Locate the cell with the specified text and output its (x, y) center coordinate. 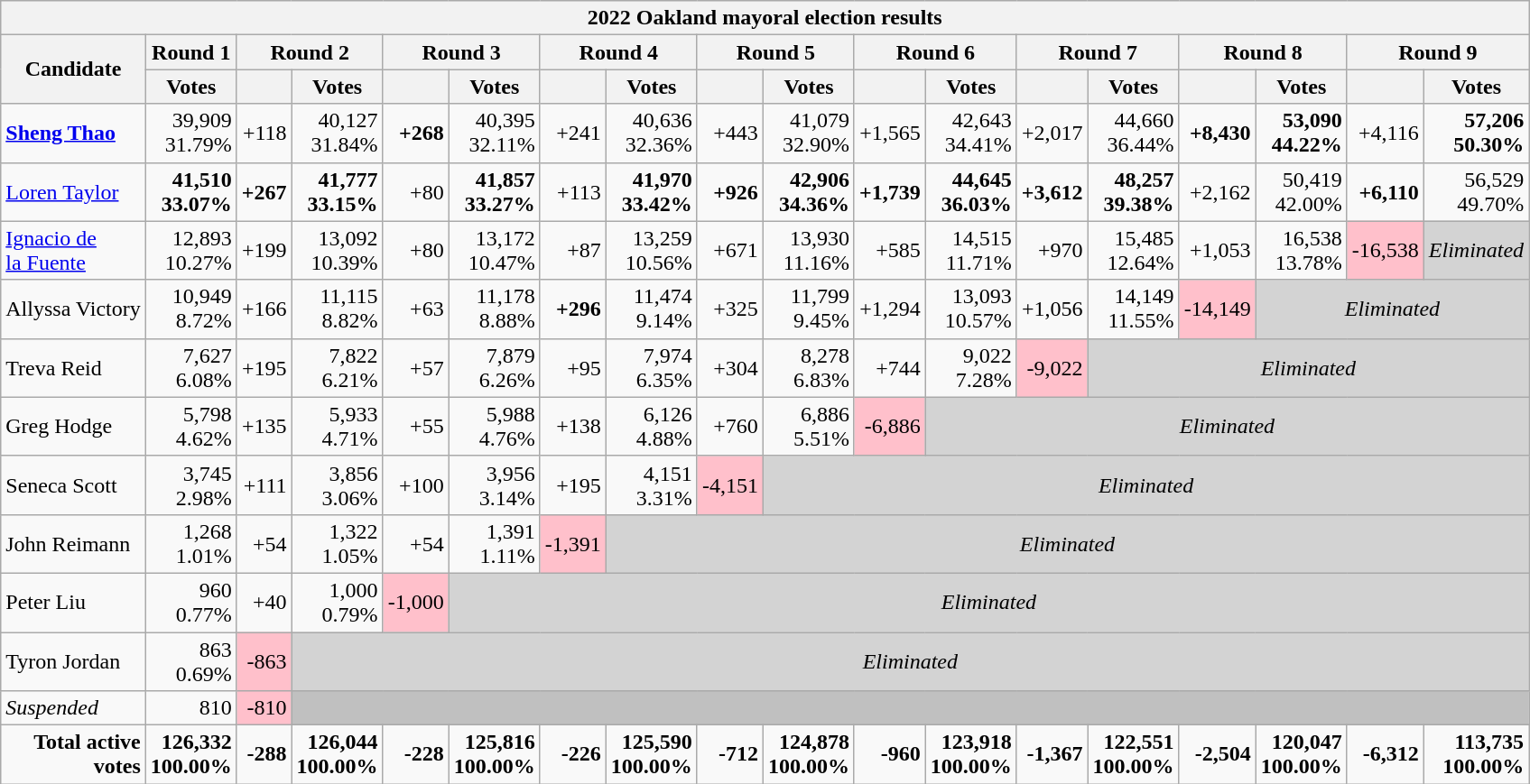
13,25910.56% (652, 251)
11,7999.45% (809, 309)
123,918100.00% (971, 754)
40,39532.11% (495, 134)
Peter Liu (73, 603)
41,51033.07% (191, 191)
9,0227.28% (971, 368)
Round 7 (1098, 52)
11,178 8.88% (495, 309)
+268 (415, 134)
+304 (729, 368)
+57 (415, 368)
+113 (572, 191)
57,20650.30% (1476, 134)
12,89310.27% (191, 251)
42,64334.41% (971, 134)
-863 (264, 660)
+1,294 (890, 309)
-6,312 (1385, 754)
-1,000 (415, 603)
5,9334.71% (338, 426)
1,3911.11% (495, 543)
+138 (572, 426)
13,09210.39% (338, 251)
5,7984.62% (191, 426)
-1,391 (572, 543)
42,90634.36% (809, 191)
+744 (890, 368)
39,90931.79% (191, 134)
+296 (572, 309)
+1,565 (890, 134)
-810 (264, 708)
6,1264.88% (652, 426)
126,044100.00% (338, 754)
15,48512.64% (1134, 251)
5,9884.76% (495, 426)
+970 (1052, 251)
-226 (572, 754)
+1,739 (890, 191)
10,9498.72% (191, 309)
7,8796.26% (495, 368)
Loren Taylor (73, 191)
+6,110 (1385, 191)
-4,151 (729, 485)
13,93011.16% (809, 251)
8630.69% (191, 660)
+135 (264, 426)
+241 (572, 134)
11,1158.82% (338, 309)
+87 (572, 251)
Greg Hodge (73, 426)
+8,430 (1217, 134)
1,0000.79% (338, 603)
40,63632.36% (652, 134)
+671 (729, 251)
3,9563.14% (495, 485)
120,047100.00% (1302, 754)
Round 8 (1263, 52)
56,52949.70% (1476, 191)
+55 (415, 426)
126,332100.00% (191, 754)
-1,367 (1052, 754)
810 (191, 708)
8,2786.83% (809, 368)
6,8865.51% (809, 426)
+40 (264, 603)
16,53813.78% (1302, 251)
3,8563.06% (338, 485)
48,25739.38% (1134, 191)
Round 6 (935, 52)
Sheng Thao (73, 134)
Suspended (73, 708)
+100 (415, 485)
Round 9 (1437, 52)
-288 (264, 754)
50,41942.00% (1302, 191)
2022 Oakland mayoral election results (765, 18)
+585 (890, 251)
53,09044.22% (1302, 134)
John Reimann (73, 543)
124,878100.00% (809, 754)
+2,017 (1052, 134)
Candidate (73, 69)
14,14911.55% (1134, 309)
-9,022 (1052, 368)
+1,056 (1052, 309)
Seneca Scott (73, 485)
40,12731.84% (338, 134)
41,07932.90% (809, 134)
122,551100.00% (1134, 754)
Allyssa Victory (73, 309)
+267 (264, 191)
11,4749.14% (652, 309)
+325 (729, 309)
9600.77% (191, 603)
Ignacio dela Fuente (73, 251)
7,9746.35% (652, 368)
-960 (890, 754)
7,8226.21% (338, 368)
-16,538 (1385, 251)
125,590100.00% (652, 754)
41,85733.27% (495, 191)
13,09310.57% (971, 309)
Tyron Jordan (73, 660)
13,17210.47% (495, 251)
+118 (264, 134)
Total activevotes (73, 754)
Round 5 (775, 52)
Round 4 (618, 52)
+2,162 (1217, 191)
125,816100.00% (495, 754)
1,2681.01% (191, 543)
14,51511.71% (971, 251)
+111 (264, 485)
3,7452.98% (191, 485)
+443 (729, 134)
4,1513.31% (652, 485)
+926 (729, 191)
Round 2 (310, 52)
41,77733.15% (338, 191)
-2,504 (1217, 754)
+4,116 (1385, 134)
+166 (264, 309)
1,3221.05% (338, 543)
Round 1 (191, 52)
41,97033.42% (652, 191)
+63 (415, 309)
Round 3 (461, 52)
44,66036.44% (1134, 134)
+199 (264, 251)
-712 (729, 754)
-14,149 (1217, 309)
Treva Reid (73, 368)
+760 (729, 426)
-6,886 (890, 426)
+3,612 (1052, 191)
-228 (415, 754)
113,735100.00% (1476, 754)
+95 (572, 368)
44,64536.03% (971, 191)
7,6276.08% (191, 368)
+1,053 (1217, 251)
